Extract the (X, Y) coordinate from the center of the cell holding the provided text.  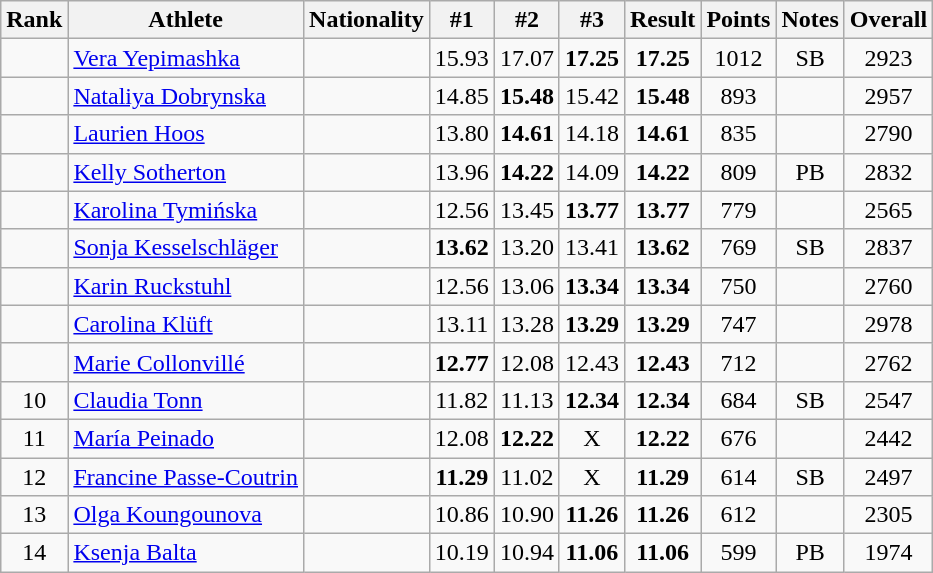
2978 (888, 324)
Karolina Tymińska (186, 210)
769 (738, 248)
14.09 (592, 172)
2762 (888, 362)
2790 (888, 134)
809 (738, 172)
15.42 (592, 96)
#2 (526, 20)
747 (738, 324)
779 (738, 210)
13.45 (526, 210)
11 (34, 438)
2923 (888, 58)
2957 (888, 96)
2305 (888, 515)
599 (738, 553)
11.02 (526, 477)
14 (34, 553)
13.80 (462, 134)
#3 (592, 20)
2497 (888, 477)
612 (738, 515)
1974 (888, 553)
Kelly Sotherton (186, 172)
Overall (888, 20)
14.85 (462, 96)
14.18 (592, 134)
13.28 (526, 324)
10 (34, 400)
11.82 (462, 400)
2760 (888, 286)
684 (738, 400)
Points (738, 20)
893 (738, 96)
13.11 (462, 324)
750 (738, 286)
2565 (888, 210)
Notes (810, 20)
12.77 (462, 362)
2547 (888, 400)
#1 (462, 20)
10.90 (526, 515)
Nationality (367, 20)
Claudia Tonn (186, 400)
712 (738, 362)
Vera Yepimashka (186, 58)
2832 (888, 172)
10.94 (526, 553)
Marie Collonvillé (186, 362)
13 (34, 515)
11.13 (526, 400)
835 (738, 134)
1012 (738, 58)
Result (662, 20)
Laurien Hoos (186, 134)
13.06 (526, 286)
10.19 (462, 553)
Nataliya Dobrynska (186, 96)
Ksenja Balta (186, 553)
María Peinado (186, 438)
2442 (888, 438)
Athlete (186, 20)
676 (738, 438)
10.86 (462, 515)
12 (34, 477)
Carolina Klüft (186, 324)
13.96 (462, 172)
Karin Ruckstuhl (186, 286)
Sonja Kesselschläger (186, 248)
614 (738, 477)
13.20 (526, 248)
15.93 (462, 58)
17.07 (526, 58)
13.41 (592, 248)
Rank (34, 20)
Francine Passe-Coutrin (186, 477)
2837 (888, 248)
Olga Koungounova (186, 515)
